Detect which cell encompasses the target text, then output its [X, Y] center coordinate. 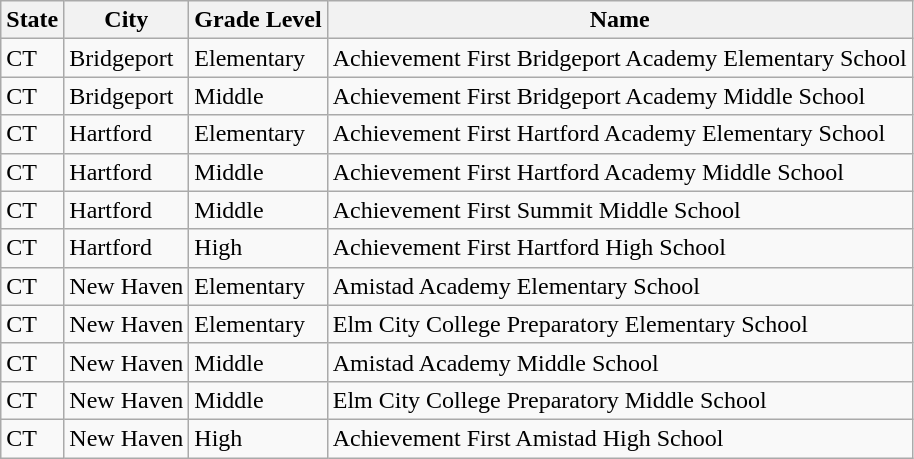
Name [620, 20]
City [126, 20]
Achievement First Amistad High School [620, 438]
Achievement First Bridgeport Academy Elementary School [620, 58]
Achievement First Bridgeport Academy Middle School [620, 96]
Achievement First Summit Middle School [620, 210]
Elm City College Preparatory Middle School [620, 400]
Amistad Academy Elementary School [620, 286]
Elm City College Preparatory Elementary School [620, 324]
Achievement First Hartford High School [620, 248]
Grade Level [258, 20]
Achievement First Hartford Academy Middle School [620, 172]
State [32, 20]
Amistad Academy Middle School [620, 362]
Achievement First Hartford Academy Elementary School [620, 134]
